Capture the cell that displays the provided text and extract its [X, Y] central coordinate. 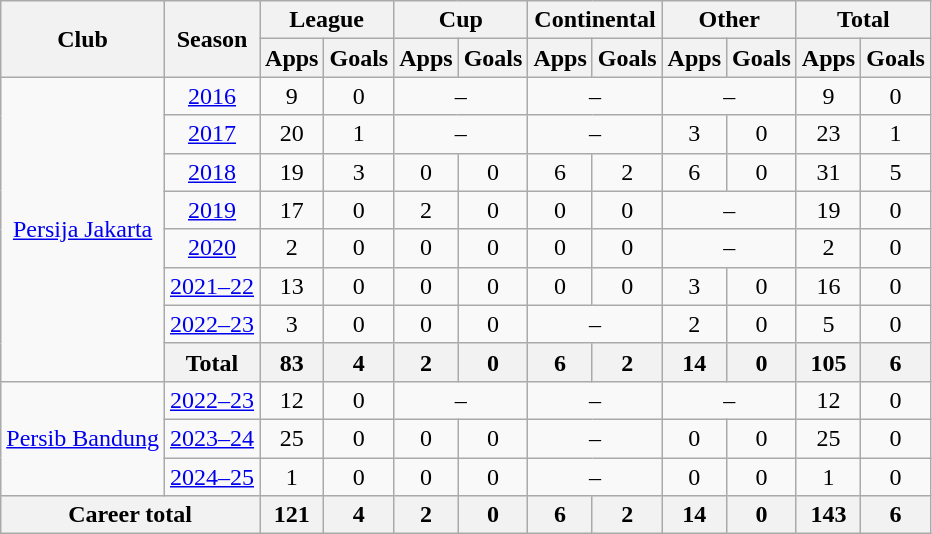
Season [212, 39]
2016 [212, 96]
Persib Bandung [83, 438]
Other [729, 20]
143 [828, 515]
105 [828, 362]
2021–22 [212, 286]
Career total [130, 515]
31 [828, 172]
2020 [212, 248]
League [327, 20]
2024–25 [212, 477]
Persija Jakarta [83, 229]
121 [292, 515]
83 [292, 362]
2018 [212, 172]
20 [292, 134]
17 [292, 210]
13 [292, 286]
2023–24 [212, 438]
16 [828, 286]
2019 [212, 210]
Continental [595, 20]
Club [83, 39]
Cup [461, 20]
2017 [212, 134]
23 [828, 134]
